Locate the cell with the specified text and output its [x, y] center coordinate. 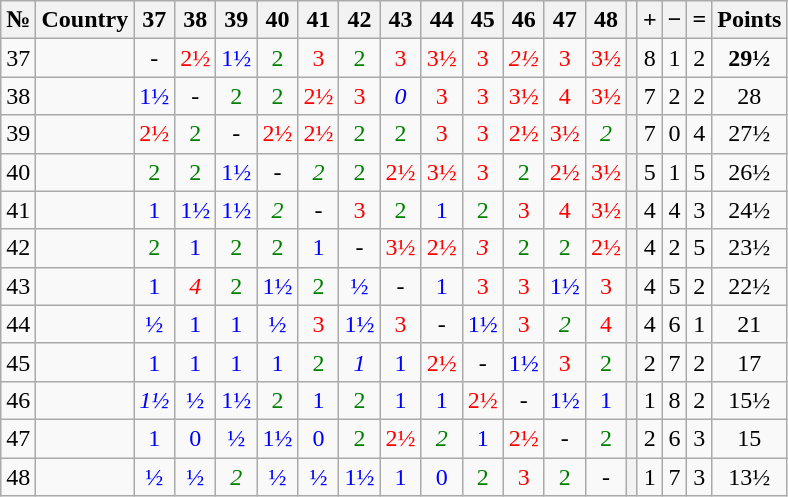
= [700, 20]
21 [750, 324]
№ [18, 20]
− [674, 20]
26½ [750, 172]
24½ [750, 210]
27½ [750, 134]
29½ [750, 58]
17 [750, 362]
15½ [750, 400]
Points [750, 20]
22½ [750, 286]
13½ [750, 477]
28 [750, 96]
Country [85, 20]
23½ [750, 248]
15 [750, 438]
+ [650, 20]
